Identify which cell holds the provided text, then report its [x, y] central coordinate. 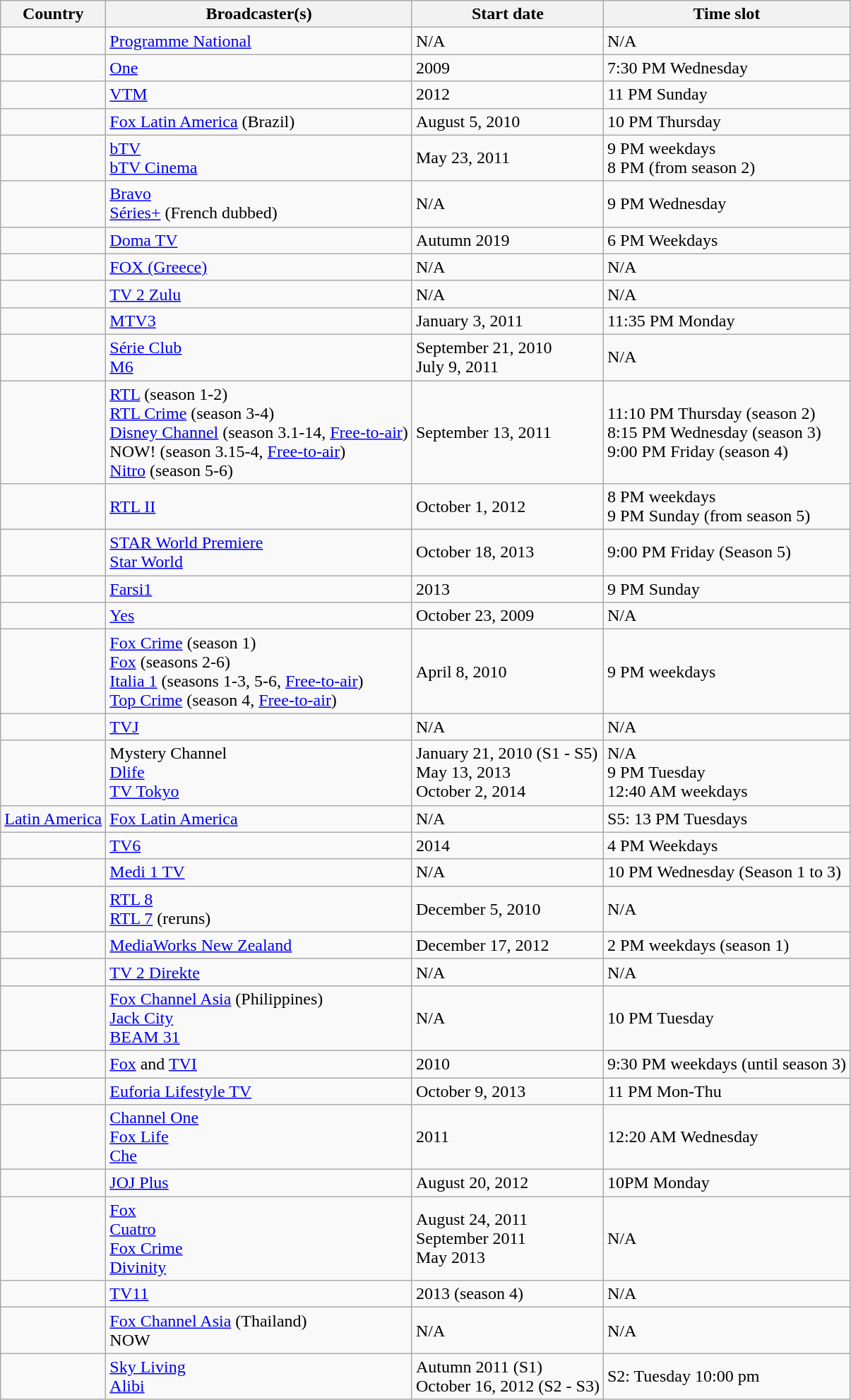
Fox Crime (season 1)Fox (seasons 2-6)Italia 1 (seasons 1-3, 5-6, Free-to-air)Top Crime (season 4, Free-to-air) [259, 671]
TV6 [259, 846]
FoxCuatroFox CrimeDivinity [259, 1239]
October 1, 2012 [507, 507]
August 20, 2012 [507, 1183]
October 23, 2009 [507, 616]
MediaWorks New Zealand [259, 945]
Fox Channel Asia (Philippines)Jack CityBEAM 31 [259, 1018]
Farsi1 [259, 589]
TVJ [259, 727]
RTL II [259, 507]
2013 (season 4) [507, 1294]
Yes [259, 616]
10PM Monday [726, 1183]
8 PM weekdays9 PM Sunday (from season 5) [726, 507]
Country [54, 14]
MTV3 [259, 321]
STAR World PremiereStar World [259, 552]
10 PM Thursday [726, 121]
Time slot [726, 14]
Fox Latin America [259, 819]
Autumn 2019 [507, 240]
April 8, 2010 [507, 671]
10 PM Tuesday [726, 1018]
9:00 PM Friday (Season 5) [726, 552]
JOJ Plus [259, 1183]
2009 [507, 68]
6 PM Weekdays [726, 240]
10 PM Wednesday (Season 1 to 3) [726, 872]
TV 2 Direkte [259, 972]
Programme National [259, 41]
TV 2 Zulu [259, 294]
Latin America [54, 819]
2 PM weekdays (season 1) [726, 945]
11:10 PM Thursday (season 2)8:15 PM Wednesday (season 3)9:00 PM Friday (season 4) [726, 432]
RTL (season 1-2)RTL Crime (season 3-4)Disney Channel (season 3.1-14, Free-to-air)NOW! (season 3.15-4, Free-to-air)Nitro (season 5-6) [259, 432]
December 5, 2010 [507, 908]
One [259, 68]
August 24, 2011September 2011May 2013 [507, 1239]
Mystery ChannelDlifeTV Tokyo [259, 773]
Channel OneFox LifeChe [259, 1137]
FOX (Greece) [259, 267]
VTM [259, 95]
January 21, 2010 (S1 - S5)May 13, 2013October 2, 2014 [507, 773]
Euforia Lifestyle TV [259, 1091]
Broadcaster(s) [259, 14]
2014 [507, 846]
11 PM Mon-Thu [726, 1091]
11:35 PM Monday [726, 321]
Autumn 2011 (S1)October 16, 2012 (S2 - S3) [507, 1376]
RTL 8RTL 7 (reruns) [259, 908]
October 18, 2013 [507, 552]
October 9, 2013 [507, 1091]
May 23, 2011 [507, 158]
December 17, 2012 [507, 945]
2011 [507, 1137]
4 PM Weekdays [726, 846]
Fox Channel Asia (Thailand)NOW [259, 1331]
12:20 AM Wednesday [726, 1137]
S2: Tuesday 10:00 pm [726, 1376]
Série ClubM6 [259, 357]
August 5, 2010 [507, 121]
September 21, 2010July 9, 2011 [507, 357]
Fox and TVI [259, 1064]
2010 [507, 1064]
Fox Latin America (Brazil) [259, 121]
bTVbTV Cinema [259, 158]
September 13, 2011 [507, 432]
9 PM Wednesday [726, 203]
S5: 13 PM Tuesdays [726, 819]
2013 [507, 589]
7:30 PM Wednesday [726, 68]
TV11 [259, 1294]
Start date [507, 14]
Sky LivingAlibi [259, 1376]
Medi 1 TV [259, 872]
BravoSéries+ (French dubbed) [259, 203]
Doma TV [259, 240]
January 3, 2011 [507, 321]
2012 [507, 95]
9 PM Sunday [726, 589]
9 PM weekdays [726, 671]
9:30 PM weekdays (until season 3) [726, 1064]
9 PM weekdays8 PM (from season 2) [726, 158]
N/A9 PM Tuesday12:40 AM weekdays [726, 773]
11 PM Sunday [726, 95]
